Determine the [X, Y] coordinate at the center of the cell enclosing the given text.  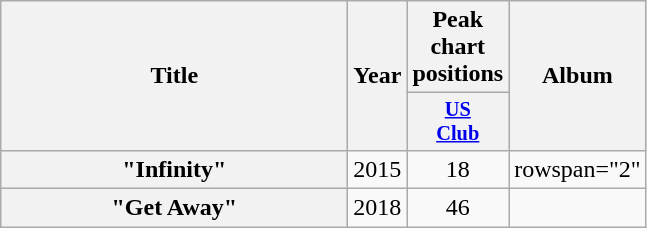
46 [458, 208]
USClub [458, 122]
Year [378, 76]
18 [458, 169]
"Infinity" [174, 169]
2018 [378, 208]
Title [174, 76]
2015 [378, 169]
"Get Away" [174, 208]
Peak chart positions [458, 47]
Album [578, 76]
rowspan="2" [578, 169]
